Detect which cell encompasses the target text, then output its [x, y] center coordinate. 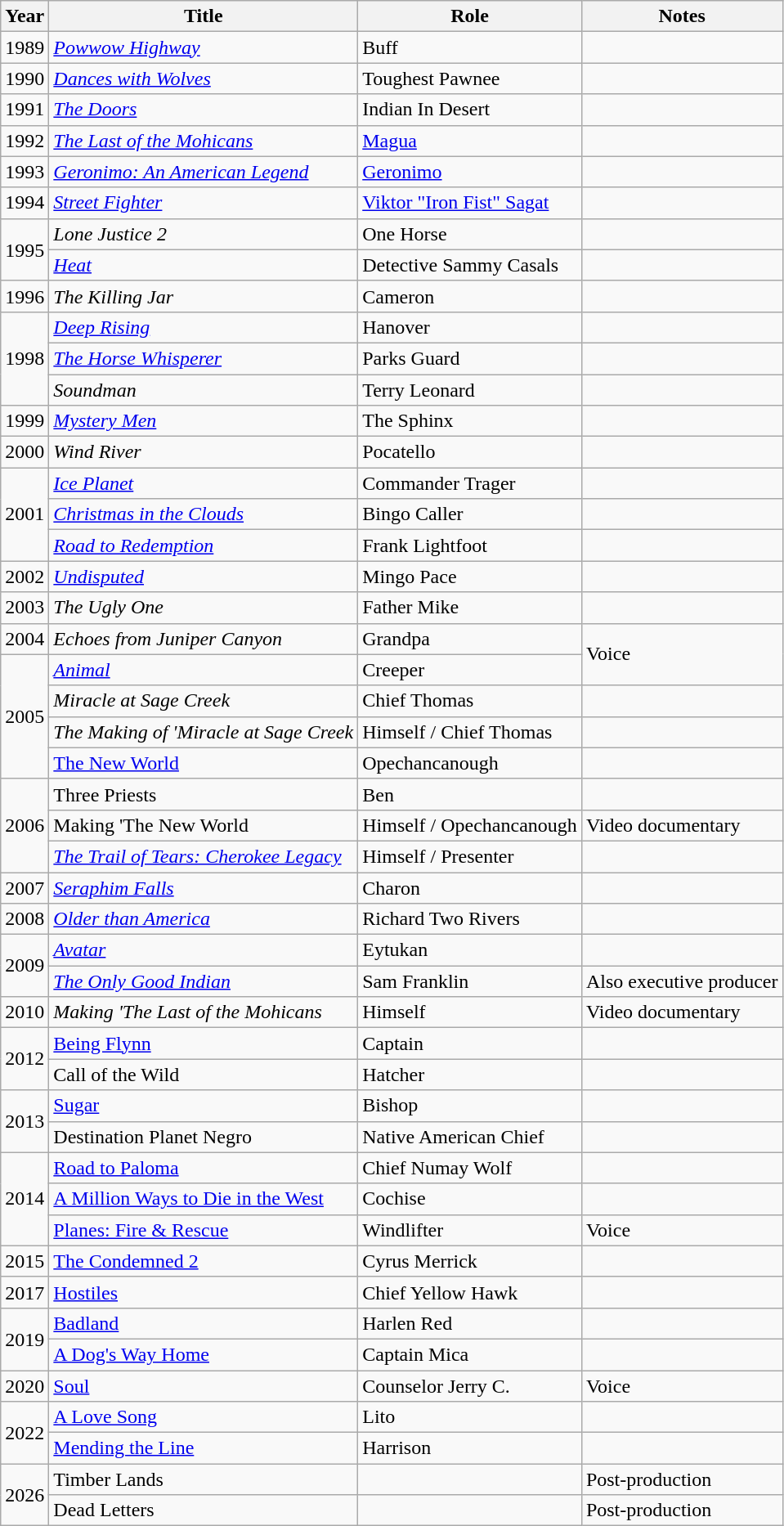
The Making of 'Miracle at Sage Creek [204, 732]
2009 [25, 966]
Road to Paloma [204, 1168]
Opechancanough [470, 763]
Seraphim Falls [204, 887]
Commander Trager [470, 483]
Geronimo: An American Legend [204, 172]
Badland [204, 1323]
Also executive producer [682, 981]
1995 [25, 249]
The New World [204, 763]
Hostiles [204, 1292]
Viktor "Iron Fist" Sagat [470, 203]
Christmas in the Clouds [204, 514]
Sugar [204, 1106]
Wind River [204, 452]
Pocatello [470, 452]
Detective Sammy Casals [470, 265]
Native American Chief [470, 1137]
Chief Yellow Hawk [470, 1292]
Mending the Line [204, 1448]
Frank Lightfoot [470, 545]
Mingo Pace [470, 577]
Hatcher [470, 1075]
Animal [204, 670]
1992 [25, 141]
2001 [25, 514]
2013 [25, 1121]
2010 [25, 1012]
Bishop [470, 1106]
Notes [682, 16]
Toughest Pawnee [470, 79]
Creeper [470, 670]
Making 'The Last of the Mohicans [204, 1012]
Terry Leonard [470, 390]
Himself / Opechancanough [470, 825]
2019 [25, 1339]
2015 [25, 1261]
Bingo Caller [470, 514]
Deep Rising [204, 327]
Captain [470, 1044]
2006 [25, 825]
Heat [204, 265]
Undisputed [204, 577]
Road to Redemption [204, 545]
The Ugly One [204, 608]
Miracle at Sage Creek [204, 701]
Richard Two Rivers [470, 919]
Making 'The New World [204, 825]
Sam Franklin [470, 981]
The Only Good Indian [204, 981]
Avatar [204, 950]
Powwow Highway [204, 47]
1991 [25, 110]
Indian In Desert [470, 110]
A Dog's Way Home [204, 1354]
Soul [204, 1386]
Three Priests [204, 794]
2000 [25, 452]
1994 [25, 203]
Windlifter [470, 1230]
Planes: Fire & Rescue [204, 1230]
The Killing Jar [204, 296]
One Horse [470, 234]
Role [470, 16]
Geronimo [470, 172]
2022 [25, 1433]
Being Flynn [204, 1044]
Ice Planet [204, 483]
Timber Lands [204, 1479]
Chief Numay Wolf [470, 1168]
2003 [25, 608]
Counselor Jerry C. [470, 1386]
Call of the Wild [204, 1075]
1989 [25, 47]
Harrison [470, 1448]
2014 [25, 1199]
Cyrus Merrick [470, 1261]
Soundman [204, 390]
Eytukan [470, 950]
2008 [25, 919]
Chief Thomas [470, 701]
Destination Planet Negro [204, 1137]
1990 [25, 79]
Hanover [470, 327]
Himself [470, 1012]
Street Fighter [204, 203]
Buff [470, 47]
The Sphinx [470, 421]
Himself / Presenter [470, 856]
A Million Ways to Die in the West [204, 1199]
2020 [25, 1386]
The Trail of Tears: Cherokee Legacy [204, 856]
The Condemned 2 [204, 1261]
2007 [25, 887]
Cameron [470, 296]
Older than America [204, 919]
Lito [470, 1417]
Dances with Wolves [204, 79]
Magua [470, 141]
Cochise [470, 1199]
2005 [25, 716]
The Horse Whisperer [204, 358]
2017 [25, 1292]
2012 [25, 1059]
Lone Justice 2 [204, 234]
Title [204, 16]
Year [25, 16]
Charon [470, 887]
Ben [470, 794]
Grandpa [470, 639]
Himself / Chief Thomas [470, 732]
Echoes from Juniper Canyon [204, 639]
1996 [25, 296]
1999 [25, 421]
A Love Song [204, 1417]
Dead Letters [204, 1510]
The Doors [204, 110]
The Last of the Mohicans [204, 141]
2002 [25, 577]
2026 [25, 1495]
Father Mike [470, 608]
2004 [25, 639]
Mystery Men [204, 421]
1993 [25, 172]
1998 [25, 358]
Captain Mica [470, 1354]
Parks Guard [470, 358]
Harlen Red [470, 1323]
